Search for the cell housing the specified text and yield its (x, y) center coordinate. 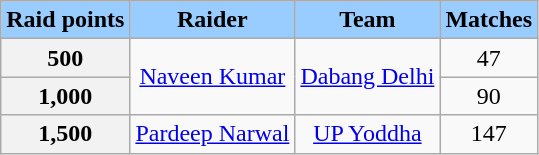
147 (489, 134)
47 (489, 58)
1,500 (66, 134)
90 (489, 96)
Team (368, 20)
Raider (212, 20)
500 (66, 58)
Naveen Kumar (212, 77)
Matches (489, 20)
Dabang Delhi (368, 77)
UP Yoddha (368, 134)
Pardeep Narwal (212, 134)
1,000 (66, 96)
Raid points (66, 20)
